Extract the [X, Y] coordinate from the center of the cell holding the provided text.  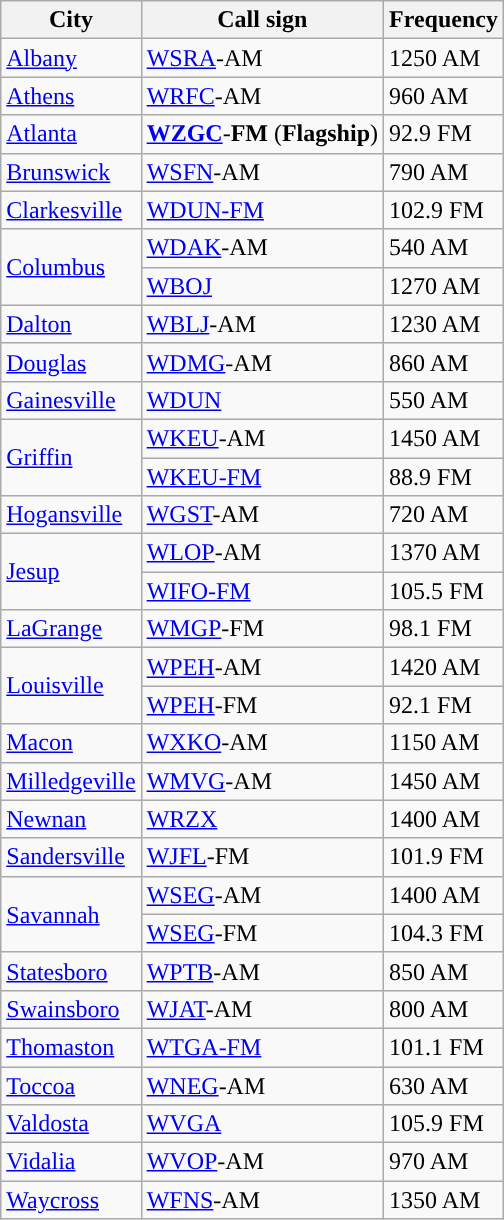
Sandersville [71, 857]
Waycross [71, 1200]
WSEG-AM [262, 895]
Albany [71, 58]
Clarkesville [71, 210]
960 AM [444, 96]
WMGP-FM [262, 629]
Columbus [71, 267]
Statesboro [71, 971]
Valdosta [71, 1124]
Jesup [71, 572]
88.9 FM [444, 477]
92.1 FM [444, 705]
Louisville [71, 686]
WBOJ [262, 286]
WRZX [262, 819]
Thomaston [71, 1047]
WNEG-AM [262, 1085]
WLOP-AM [262, 553]
WPEH-FM [262, 705]
Milledgeville [71, 781]
WKEU-FM [262, 477]
1370 AM [444, 553]
WFNS-AM [262, 1200]
720 AM [444, 515]
Savannah [71, 914]
850 AM [444, 971]
Atlanta [71, 134]
WDUN [262, 400]
104.3 FM [444, 933]
800 AM [444, 1009]
1150 AM [444, 743]
WVGA [262, 1124]
Gainesville [71, 400]
550 AM [444, 400]
WSEG-FM [262, 933]
WMVG-AM [262, 781]
Frequency [444, 20]
Griffin [71, 457]
WXKO-AM [262, 743]
790 AM [444, 172]
Macon [71, 743]
1230 AM [444, 324]
Douglas [71, 362]
WDAK-AM [262, 248]
105.9 FM [444, 1124]
WSFN-AM [262, 172]
WDUN-FM [262, 210]
1270 AM [444, 286]
1420 AM [444, 667]
Call sign [262, 20]
102.9 FM [444, 210]
WBLJ-AM [262, 324]
101.9 FM [444, 857]
WZGC-FM (Flagship) [262, 134]
101.1 FM [444, 1047]
970 AM [444, 1162]
Hogansville [71, 515]
92.9 FM [444, 134]
WDMG-AM [262, 362]
WPEH-AM [262, 667]
Athens [71, 96]
LaGrange [71, 629]
Brunswick [71, 172]
WGST-AM [262, 515]
Vidalia [71, 1162]
WRFC-AM [262, 96]
1250 AM [444, 58]
WJAT-AM [262, 1009]
1350 AM [444, 1200]
City [71, 20]
WPTB-AM [262, 971]
WJFL-FM [262, 857]
630 AM [444, 1085]
105.5 FM [444, 591]
WIFO-FM [262, 591]
Newnan [71, 819]
Dalton [71, 324]
WVOP-AM [262, 1162]
WTGA-FM [262, 1047]
WSRA-AM [262, 58]
Swainsboro [71, 1009]
540 AM [444, 248]
860 AM [444, 362]
WKEU-AM [262, 438]
Toccoa [71, 1085]
98.1 FM [444, 629]
